Find where the given text appears and provide that cell's center as [X, Y] coordinate. 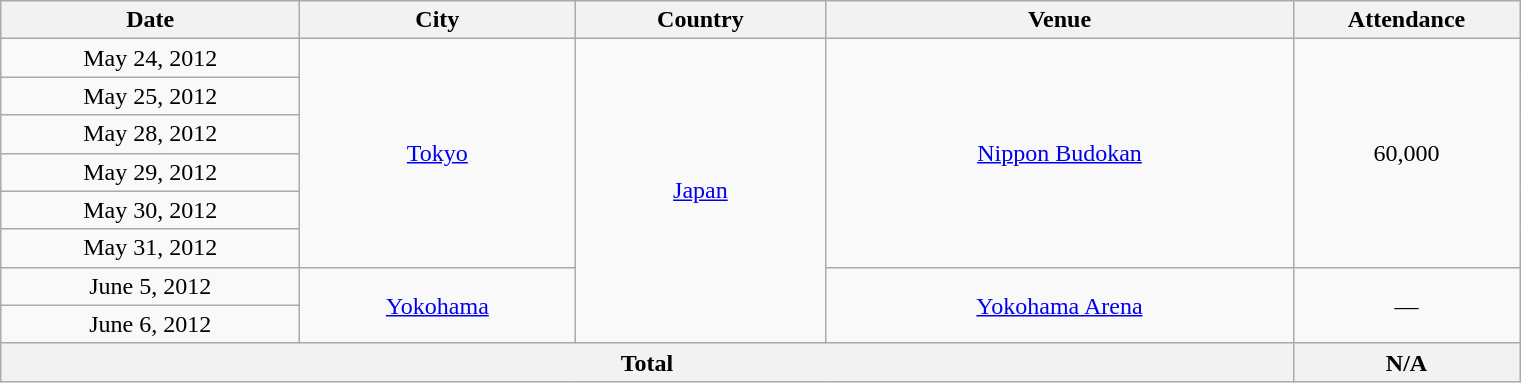
May 28, 2012 [150, 134]
May 30, 2012 [150, 210]
June 6, 2012 [150, 324]
N/A [1406, 362]
City [438, 20]
Attendance [1406, 20]
Tokyo [438, 153]
Total [647, 362]
May 29, 2012 [150, 172]
Yokohama Arena [1060, 305]
Japan [700, 191]
— [1406, 305]
Venue [1060, 20]
Country [700, 20]
May 31, 2012 [150, 248]
Yokohama [438, 305]
Date [150, 20]
60,000 [1406, 153]
May 24, 2012 [150, 58]
June 5, 2012 [150, 286]
May 25, 2012 [150, 96]
Nippon Budokan [1060, 153]
